Pinpoint the cell where the given text exists, returning its [X, Y] midpoint coordinate. 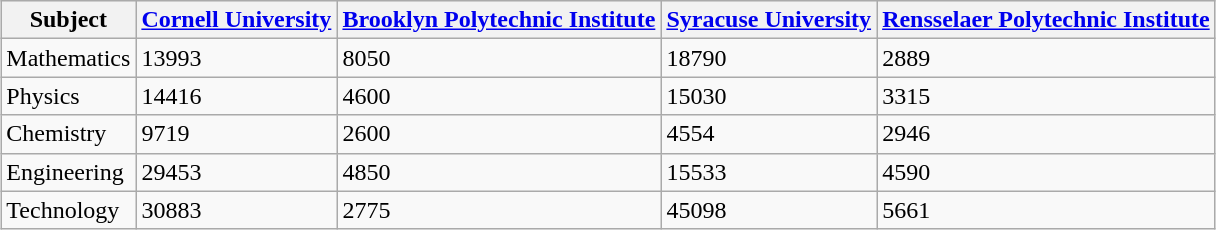
4850 [499, 172]
Chemistry [68, 134]
29453 [236, 172]
4554 [769, 134]
Subject [68, 20]
8050 [499, 58]
30883 [236, 210]
Engineering [68, 172]
Cornell University [236, 20]
2600 [499, 134]
Rensselaer Polytechnic Institute [1046, 20]
Brooklyn Polytechnic Institute [499, 20]
Mathematics [68, 58]
Technology [68, 210]
5661 [1046, 210]
2946 [1046, 134]
2889 [1046, 58]
3315 [1046, 96]
4600 [499, 96]
13993 [236, 58]
15030 [769, 96]
2775 [499, 210]
45098 [769, 210]
4590 [1046, 172]
14416 [236, 96]
9719 [236, 134]
Physics [68, 96]
Syracuse University [769, 20]
18790 [769, 58]
15533 [769, 172]
